Return (x, y) of the center of cell containing provided text 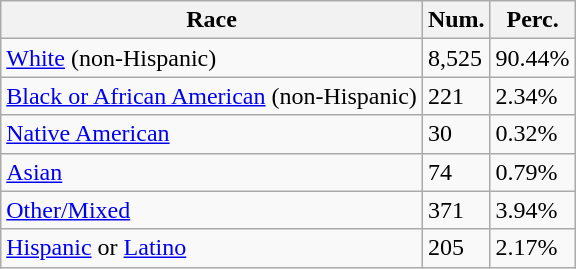
0.79% (532, 172)
Asian (212, 172)
0.32% (532, 134)
8,525 (456, 58)
205 (456, 248)
Black or African American (non-Hispanic) (212, 96)
Hispanic or Latino (212, 248)
Num. (456, 20)
White (non-Hispanic) (212, 58)
221 (456, 96)
74 (456, 172)
2.34% (532, 96)
Native American (212, 134)
2.17% (532, 248)
3.94% (532, 210)
90.44% (532, 58)
Race (212, 20)
371 (456, 210)
30 (456, 134)
Other/Mixed (212, 210)
Perc. (532, 20)
